Return (X, Y) of the center of cell containing provided text 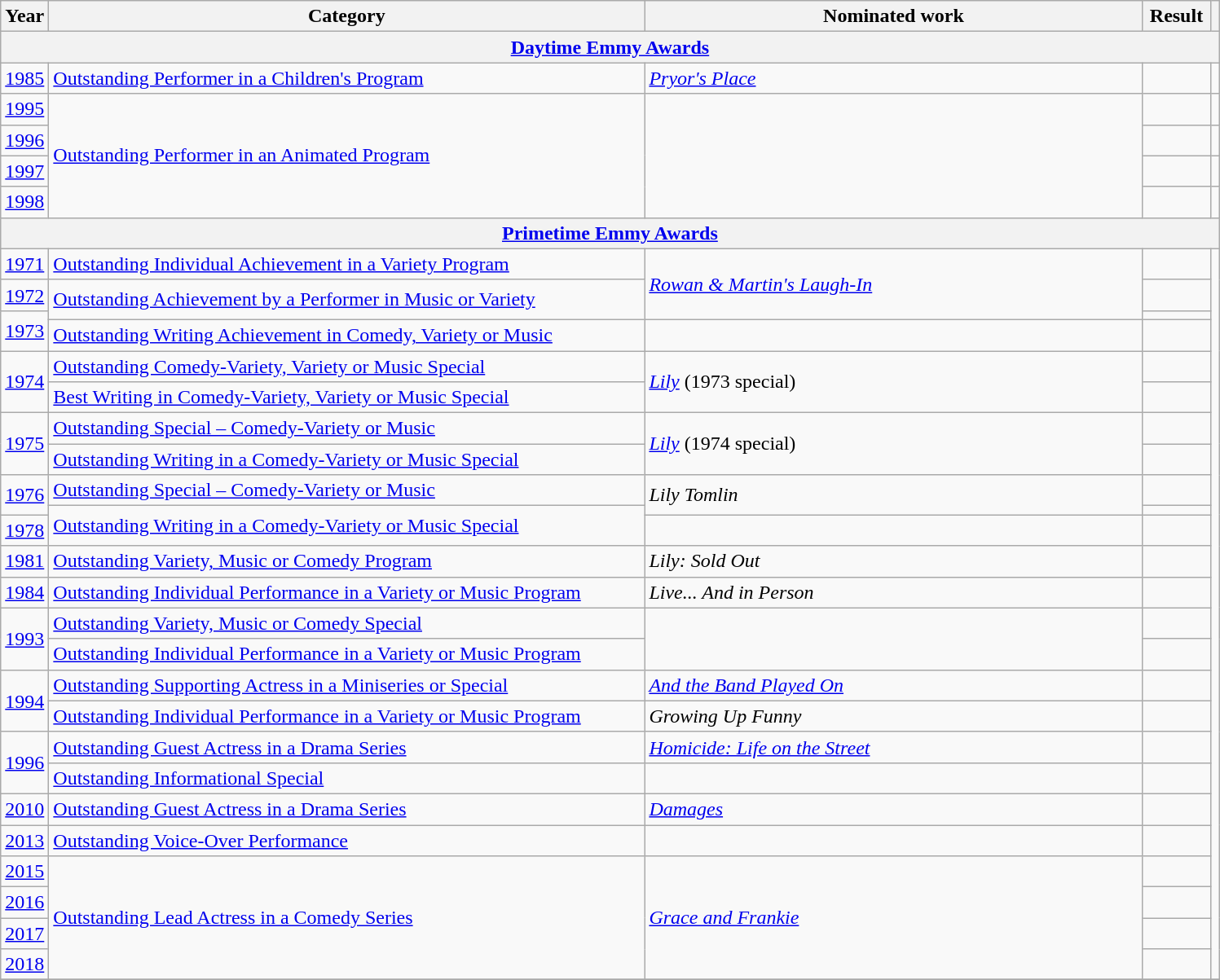
1973 (24, 331)
1978 (24, 530)
1985 (24, 78)
Result (1177, 16)
1975 (24, 444)
Lily (1973 special) (893, 381)
1972 (24, 295)
Outstanding Performer in a Children's Program (347, 78)
1998 (24, 202)
Rowan & Martin's Laugh-In (893, 283)
Live... And in Person (893, 592)
1971 (24, 264)
Outstanding Informational Special (347, 778)
Outstanding Writing Achievement in Comedy, Variety or Music (347, 335)
Outstanding Variety, Music or Comedy Special (347, 623)
Pryor's Place (893, 78)
Year (24, 16)
Outstanding Performer in an Animated Program (347, 156)
Lily (1974 special) (893, 444)
Outstanding Voice-Over Performance (347, 840)
1984 (24, 592)
2016 (24, 903)
Outstanding Variety, Music or Comedy Program (347, 561)
2013 (24, 840)
1994 (24, 701)
Outstanding Supporting Actress in a Miniseries or Special (347, 685)
Homicide: Life on the Street (893, 747)
2017 (24, 934)
1995 (24, 109)
Outstanding Individual Achievement in a Variety Program (347, 264)
Nominated work (893, 16)
1981 (24, 561)
1976 (24, 495)
Outstanding Lead Actress in a Comedy Series (347, 918)
Primetime Emmy Awards (610, 233)
Growing Up Funny (893, 716)
Outstanding Achievement by a Performer in Music or Variety (347, 300)
Damages (893, 809)
Daytime Emmy Awards (610, 47)
Lily: Sold Out (893, 561)
1993 (24, 639)
Lily Tomlin (893, 495)
2010 (24, 809)
Best Writing in Comedy-Variety, Variety or Music Special (347, 398)
And the Band Played On (893, 685)
Outstanding Comedy-Variety, Variety or Music Special (347, 366)
2015 (24, 872)
1974 (24, 381)
2018 (24, 965)
1997 (24, 171)
Grace and Frankie (893, 918)
Category (347, 16)
